Locate the cell with the specified text and output its [x, y] center coordinate. 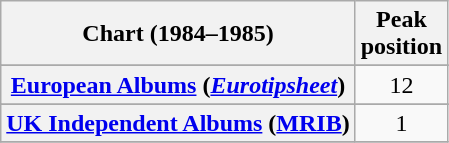
UK Independent Albums (MRIB) [178, 123]
Peakposition [401, 34]
Chart (1984–1985) [178, 34]
12 [401, 85]
European Albums (Eurotipsheet) [178, 85]
1 [401, 123]
